Identify which cell holds the provided text, then report its (x, y) central coordinate. 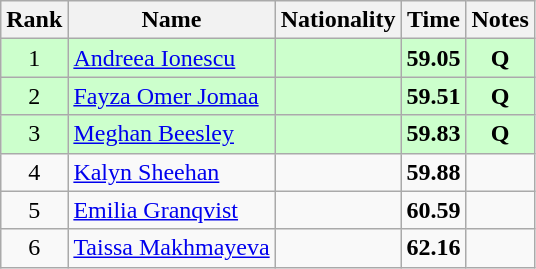
Time (434, 20)
1 (34, 58)
Meghan Beesley (172, 134)
Kalyn Sheehan (172, 172)
Name (172, 20)
59.83 (434, 134)
Nationality (338, 20)
Fayza Omer Jomaa (172, 96)
59.51 (434, 96)
6 (34, 248)
Notes (500, 20)
62.16 (434, 248)
Andreea Ionescu (172, 58)
2 (34, 96)
60.59 (434, 210)
59.88 (434, 172)
Rank (34, 20)
59.05 (434, 58)
4 (34, 172)
3 (34, 134)
5 (34, 210)
Emilia Granqvist (172, 210)
Taissa Makhmayeva (172, 248)
